Identify which cell holds the provided text, then report its (x, y) central coordinate. 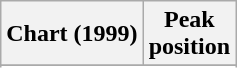
Peakposition (189, 34)
Chart (1999) (72, 34)
